Locate the cell with the specified text and output its (x, y) center coordinate. 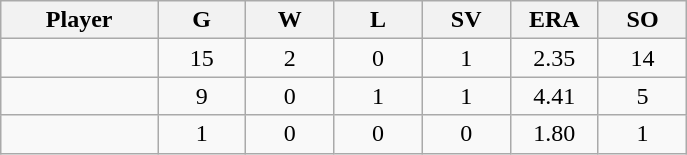
2.35 (554, 58)
1.80 (554, 134)
SV (466, 20)
L (378, 20)
14 (642, 58)
SO (642, 20)
W (290, 20)
2 (290, 58)
Player (80, 20)
G (202, 20)
15 (202, 58)
4.41 (554, 96)
ERA (554, 20)
5 (642, 96)
9 (202, 96)
